Scan for the cell matching the given text and deliver its (X, Y) coordinate at center. 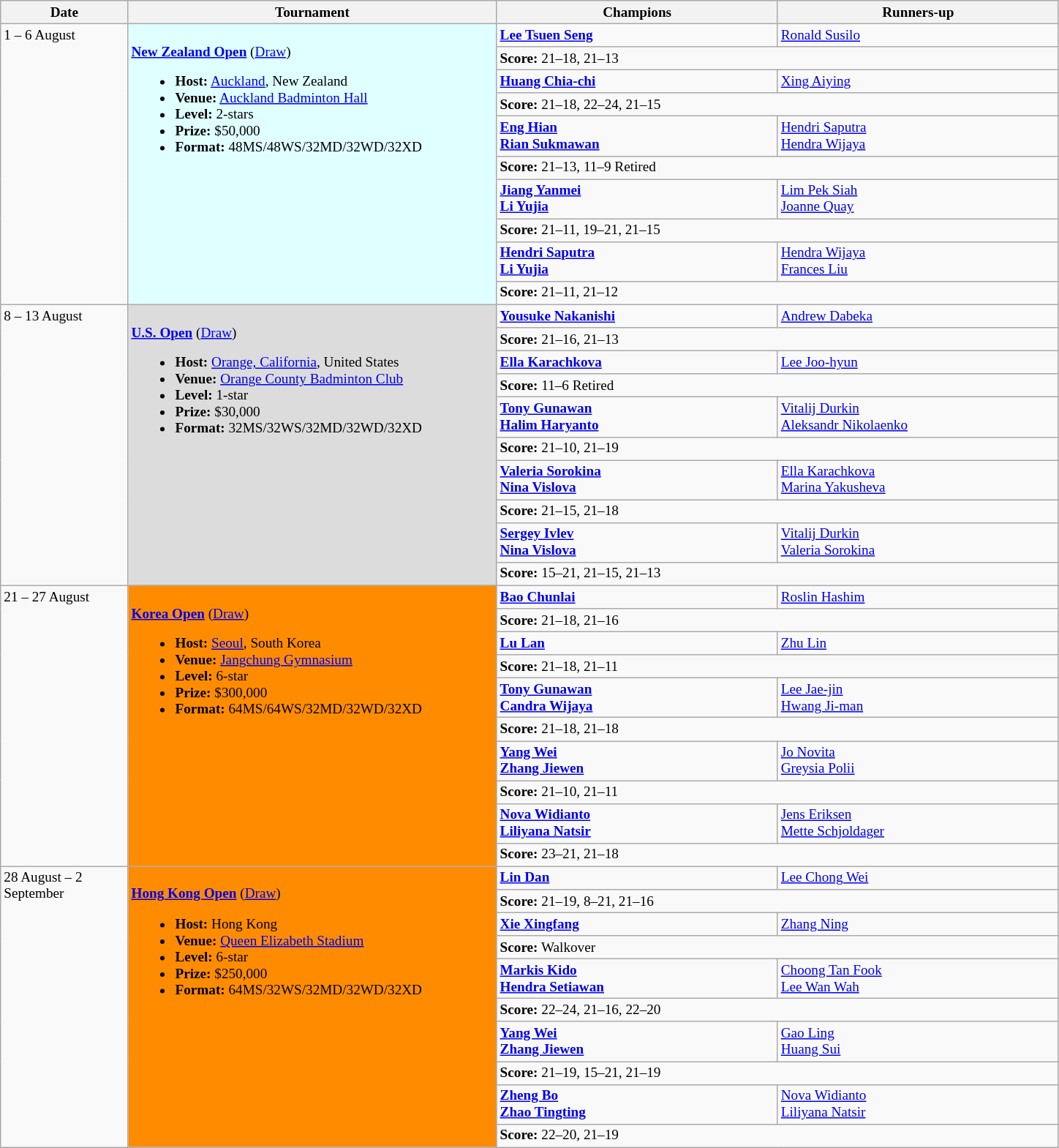
Score: Walkover (777, 948)
Score: 21–13, 11–9 Retired (777, 168)
Score: 21–18, 22–24, 21–15 (777, 105)
Korea Open (Draw)Host: Seoul, South KoreaVenue: Jangchung GymnasiumLevel: 6-starPrize: $300,000Format: 64MS/64WS/32MD/32WD/32XD (312, 726)
Score: 21–16, 21–13 (777, 339)
Zheng Bo Zhao Tingting (637, 1104)
Zhang Ning (918, 924)
Score: 22–20, 21–19 (777, 1136)
Gao Ling Huang Sui (918, 1041)
Andrew Dabeka (918, 316)
Date (64, 12)
Ella Karachkova Marina Yakusheva (918, 479)
Score: 21–19, 15–21, 21–19 (777, 1073)
8 – 13 August (64, 445)
Tony Gunawan Candra Wijaya (637, 698)
Champions (637, 12)
Score: 21–11, 19–21, 21–15 (777, 230)
Lim Pek Siah Joanne Quay (918, 199)
Score: 21–11, 21–12 (777, 293)
Score: 22–24, 21–16, 22–20 (777, 1010)
1 – 6 August (64, 164)
Huang Chia-chi (637, 81)
Tournament (312, 12)
Yousuke Nakanishi (637, 316)
Lu Lan (637, 643)
Hendri Saputra Li Yujia (637, 261)
Xie Xingfang (637, 924)
Ronald Susilo (918, 35)
Eng Hian Rian Sukmawan (637, 136)
Lee Chong Wei (918, 878)
Lin Dan (637, 878)
Lee Joo-hyun (918, 362)
Runners-up (918, 12)
Lee Jae-jin Hwang Ji-man (918, 698)
Jens Eriksen Mette Schjoldager (918, 823)
New Zealand Open (Draw)Host: Auckland, New ZealandVenue: Auckland Badminton HallLevel: 2-starsPrize: $50,000Format: 48MS/48WS/32MD/32WD/32XD (312, 164)
Roslin Hashim (918, 597)
Vitalij Durkin Valeria Sorokina (918, 542)
Score: 21–18, 21–11 (777, 667)
Markis Kido Hendra Setiawan (637, 978)
Choong Tan Fook Lee Wan Wah (918, 978)
Sergey Ivlev Nina Vislova (637, 542)
Tony Gunawan Halim Haryanto (637, 417)
Score: 21–19, 8–21, 21–16 (777, 901)
Jo Novita Greysia Polii (918, 760)
Score: 21–18, 21–18 (777, 729)
Bao Chunlai (637, 597)
Hong Kong Open (Draw)Host: Hong KongVenue: Queen Elizabeth StadiumLevel: 6-starPrize: $250,000Format: 64MS/32WS/32MD/32WD/32XD (312, 1007)
Valeria Sorokina Nina Vislova (637, 479)
Score: 21–10, 21–11 (777, 792)
Vitalij Durkin Aleksandr Nikolaenko (918, 417)
Score: 21–15, 21–18 (777, 511)
Hendra Wijaya Frances Liu (918, 261)
Score: 21–18, 21–16 (777, 620)
Xing Aiying (918, 81)
U.S. Open (Draw)Host: Orange, California, United StatesVenue: Orange County Badminton ClubLevel: 1-starPrize: $30,000Format: 32MS/32WS/32MD/32WD/32XD (312, 445)
Ella Karachkova (637, 362)
Jiang Yanmei Li Yujia (637, 199)
Score: 15–21, 21–15, 21–13 (777, 574)
Hendri Saputra Hendra Wijaya (918, 136)
28 August – 2 September (64, 1007)
Lee Tsuen Seng (637, 35)
Score: 11–6 Retired (777, 386)
Score: 23–21, 21–18 (777, 855)
21 – 27 August (64, 726)
Zhu Lin (918, 643)
Score: 21–18, 21–13 (777, 59)
Score: 21–10, 21–19 (777, 449)
